Return [x, y] of the center of cell containing provided text 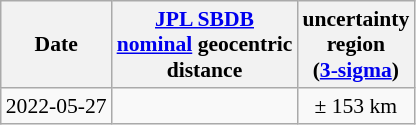
uncertaintyregion(3-sigma) [356, 44]
Date [56, 44]
2022-05-27 [56, 106]
JPL SBDBnominal geocentricdistance [205, 44]
± 153 km [356, 106]
